Detect which cell encompasses the target text, then output its [X, Y] center coordinate. 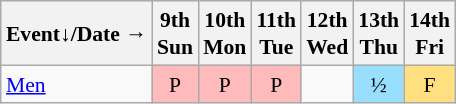
13thThu [378, 33]
½ [378, 84]
F [430, 84]
14thFri [430, 33]
12thWed [327, 33]
9thSun [175, 33]
Event↓/Date → [76, 33]
Men [76, 84]
11thTue [276, 33]
10thMon [224, 33]
